Provide the [x, y] coordinate of the cell's center where the given text is located.  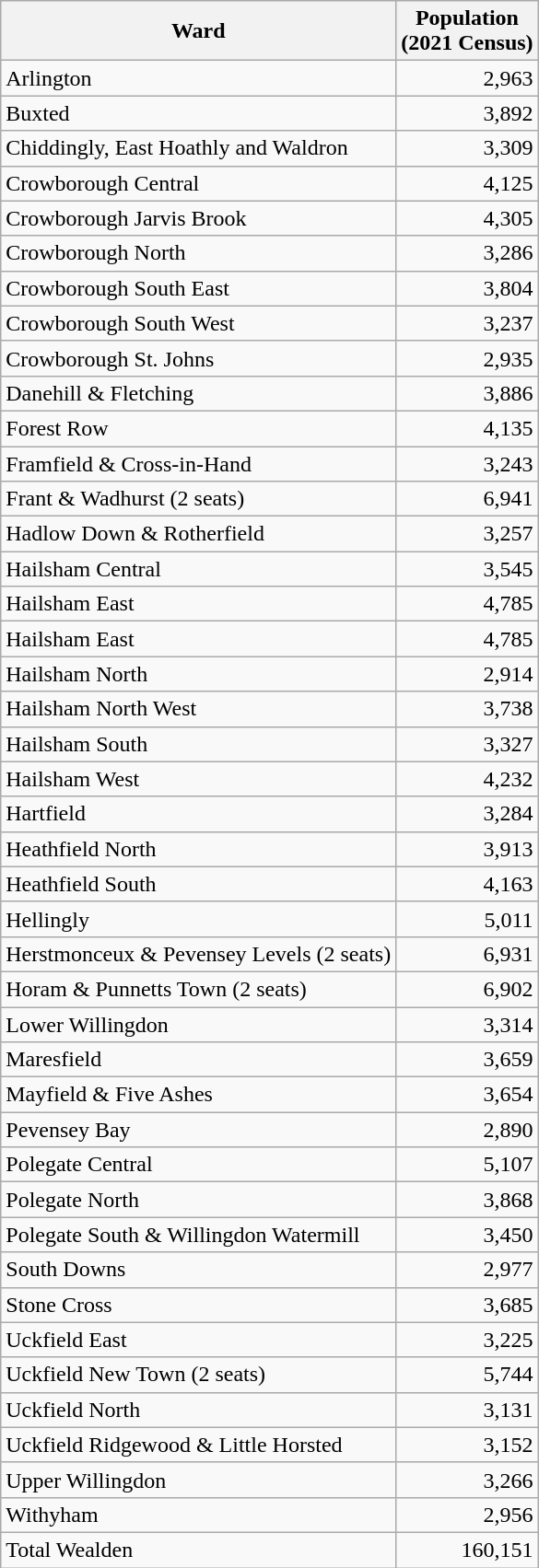
4,305 [467, 218]
Lower Willingdon [199, 1025]
2,890 [467, 1130]
Heathfield South [199, 884]
Crowborough Central [199, 183]
Uckfield East [199, 1340]
Hellingly [199, 919]
Pevensey Bay [199, 1130]
2,914 [467, 674]
3,266 [467, 1480]
Hailsham North West [199, 709]
3,225 [467, 1340]
3,738 [467, 709]
Chiddingly, East Hoathly and Waldron [199, 148]
3,257 [467, 534]
Framfield & Cross-in-Hand [199, 463]
4,125 [467, 183]
3,237 [467, 323]
3,284 [467, 814]
Population(2021 Census) [467, 31]
3,654 [467, 1095]
Hailsham North [199, 674]
Buxted [199, 113]
2,977 [467, 1270]
Heathfield North [199, 849]
5,744 [467, 1375]
3,152 [467, 1445]
2,963 [467, 78]
160,151 [467, 1550]
3,545 [467, 569]
Polegate South & Willingdon Watermill [199, 1235]
Total Wealden [199, 1550]
6,941 [467, 499]
Uckfield North [199, 1410]
Uckfield New Town (2 seats) [199, 1375]
Danehill & Fletching [199, 393]
Polegate North [199, 1200]
4,163 [467, 884]
3,685 [467, 1305]
Crowborough Jarvis Brook [199, 218]
Hartfield [199, 814]
Hadlow Down & Rotherfield [199, 534]
Crowborough St. Johns [199, 358]
3,659 [467, 1060]
2,935 [467, 358]
3,892 [467, 113]
4,232 [467, 779]
3,309 [467, 148]
3,286 [467, 253]
3,131 [467, 1410]
Hailsham South [199, 744]
6,902 [467, 989]
Withyham [199, 1515]
3,886 [467, 393]
Uckfield Ridgewood & Little Horsted [199, 1445]
Maresfield [199, 1060]
Crowborough South West [199, 323]
Frant & Wadhurst (2 seats) [199, 499]
South Downs [199, 1270]
3,804 [467, 288]
3,913 [467, 849]
Horam & Punnetts Town (2 seats) [199, 989]
6,931 [467, 954]
Stone Cross [199, 1305]
Forest Row [199, 428]
5,011 [467, 919]
Crowborough South East [199, 288]
Herstmonceux & Pevensey Levels (2 seats) [199, 954]
3,243 [467, 463]
3,327 [467, 744]
3,450 [467, 1235]
3,868 [467, 1200]
Upper Willingdon [199, 1480]
2,956 [467, 1515]
Hailsham Central [199, 569]
Hailsham West [199, 779]
3,314 [467, 1025]
Crowborough North [199, 253]
Ward [199, 31]
4,135 [467, 428]
Arlington [199, 78]
5,107 [467, 1165]
Polegate Central [199, 1165]
Mayfield & Five Ashes [199, 1095]
